Provide the (X, Y) coordinate of the cell's center where the given text is located.  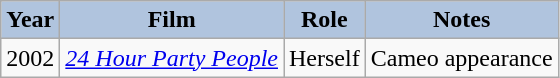
24 Hour Party People (172, 58)
Notes (462, 20)
Cameo appearance (462, 58)
Role (325, 20)
Film (172, 20)
Year (30, 20)
Herself (325, 58)
2002 (30, 58)
